Search for the cell housing the specified text and yield its [X, Y] center coordinate. 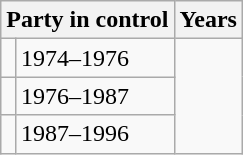
Party in control [88, 20]
1974–1976 [94, 58]
1987–1996 [94, 134]
Years [208, 20]
1976–1987 [94, 96]
